Detect which cell encompasses the target text, then output its (x, y) center coordinate. 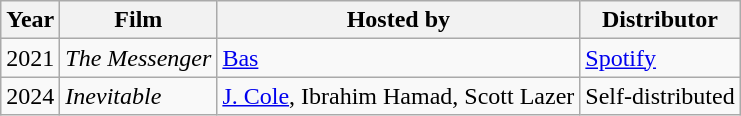
2024 (30, 96)
Inevitable (138, 96)
Spotify (660, 58)
Distributor (660, 20)
Film (138, 20)
J. Cole, Ibrahim Hamad, Scott Lazer (398, 96)
The Messenger (138, 58)
2021 (30, 58)
Self-distributed (660, 96)
Year (30, 20)
Hosted by (398, 20)
Bas (398, 58)
